Output the [X, Y] coordinate of the center of the cell containing the given text.  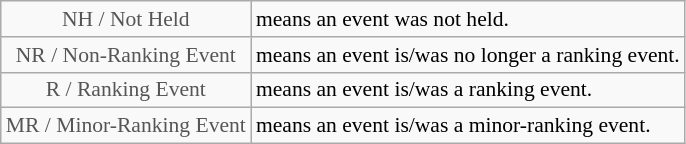
R / Ranking Event [126, 90]
means an event is/was a ranking event. [468, 90]
NR / Non-Ranking Event [126, 55]
means an event is/was a minor-ranking event. [468, 126]
means an event was not held. [468, 19]
means an event is/was no longer a ranking event. [468, 55]
NH / Not Held [126, 19]
MR / Minor-Ranking Event [126, 126]
